For the text-containing cell, return its midpoint in [X, Y] coordinate format. 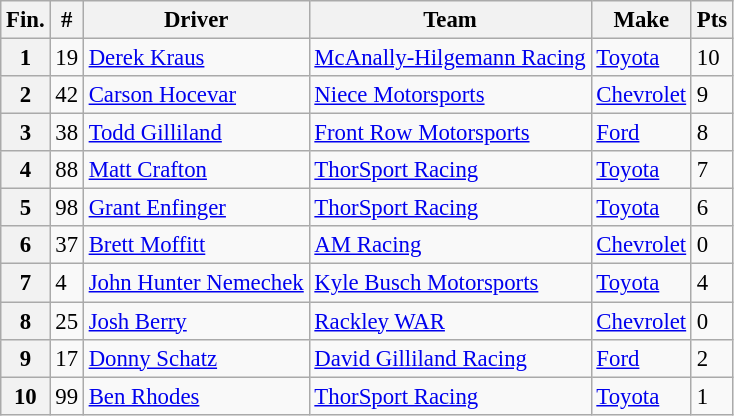
3 [26, 133]
Front Row Motorsports [450, 133]
5 [26, 208]
David Gilliland Racing [450, 358]
Kyle Busch Motorsports [450, 283]
19 [66, 58]
Fin. [26, 20]
Matt Crafton [196, 170]
# [66, 20]
AM Racing [450, 245]
38 [66, 133]
Ben Rhodes [196, 396]
Driver [196, 20]
99 [66, 396]
Team [450, 20]
98 [66, 208]
Carson Hocevar [196, 95]
Niece Motorsports [450, 95]
25 [66, 321]
Rackley WAR [450, 321]
Todd Gilliland [196, 133]
Brett Moffitt [196, 245]
42 [66, 95]
Make [641, 20]
17 [66, 358]
88 [66, 170]
McAnally-Hilgemann Racing [450, 58]
37 [66, 245]
Donny Schatz [196, 358]
Josh Berry [196, 321]
Derek Kraus [196, 58]
John Hunter Nemechek [196, 283]
Pts [712, 20]
Grant Enfinger [196, 208]
